Return [x, y] of the center of cell containing provided text 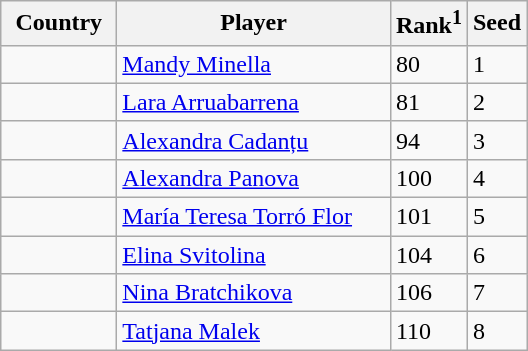
Player [254, 24]
Tatjana Malek [254, 331]
Alexandra Panova [254, 178]
94 [428, 140]
2 [496, 102]
Country [59, 24]
María Teresa Torró Flor [254, 217]
110 [428, 331]
104 [428, 255]
Seed [496, 24]
5 [496, 217]
Lara Arruabarrena [254, 102]
3 [496, 140]
4 [496, 178]
81 [428, 102]
Nina Bratchikova [254, 293]
6 [496, 255]
106 [428, 293]
Rank1 [428, 24]
80 [428, 64]
1 [496, 64]
Elina Svitolina [254, 255]
Mandy Minella [254, 64]
101 [428, 217]
100 [428, 178]
7 [496, 293]
8 [496, 331]
Alexandra Cadanțu [254, 140]
